Identify which cell holds the provided text, then report its (X, Y) central coordinate. 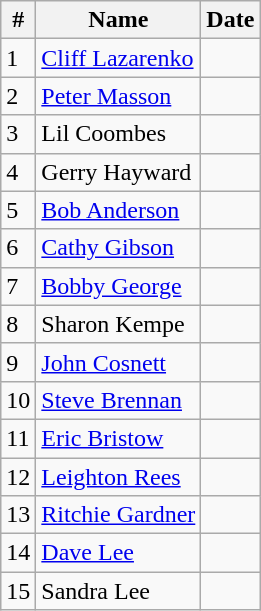
15 (18, 591)
Lil Coombes (118, 134)
14 (18, 553)
Name (118, 20)
John Cosnett (118, 362)
10 (18, 400)
Dave Lee (118, 553)
1 (18, 58)
2 (18, 96)
Peter Masson (118, 96)
5 (18, 210)
Bobby George (118, 286)
Eric Bristow (118, 438)
12 (18, 477)
Sharon Kempe (118, 324)
# (18, 20)
Bob Anderson (118, 210)
Leighton Rees (118, 477)
Steve Brennan (118, 400)
7 (18, 286)
Cliff Lazarenko (118, 58)
Sandra Lee (118, 591)
Gerry Hayward (118, 172)
11 (18, 438)
6 (18, 248)
3 (18, 134)
8 (18, 324)
Cathy Gibson (118, 248)
9 (18, 362)
4 (18, 172)
Ritchie Gardner (118, 515)
Date (230, 20)
13 (18, 515)
